Pinpoint the cell where the given text exists, returning its [x, y] midpoint coordinate. 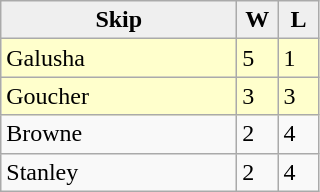
5 [258, 58]
Stanley [119, 172]
Goucher [119, 96]
Skip [119, 20]
1 [298, 58]
W [258, 20]
Galusha [119, 58]
Browne [119, 134]
L [298, 20]
